Pinpoint the cell where the given text exists, returning its [x, y] midpoint coordinate. 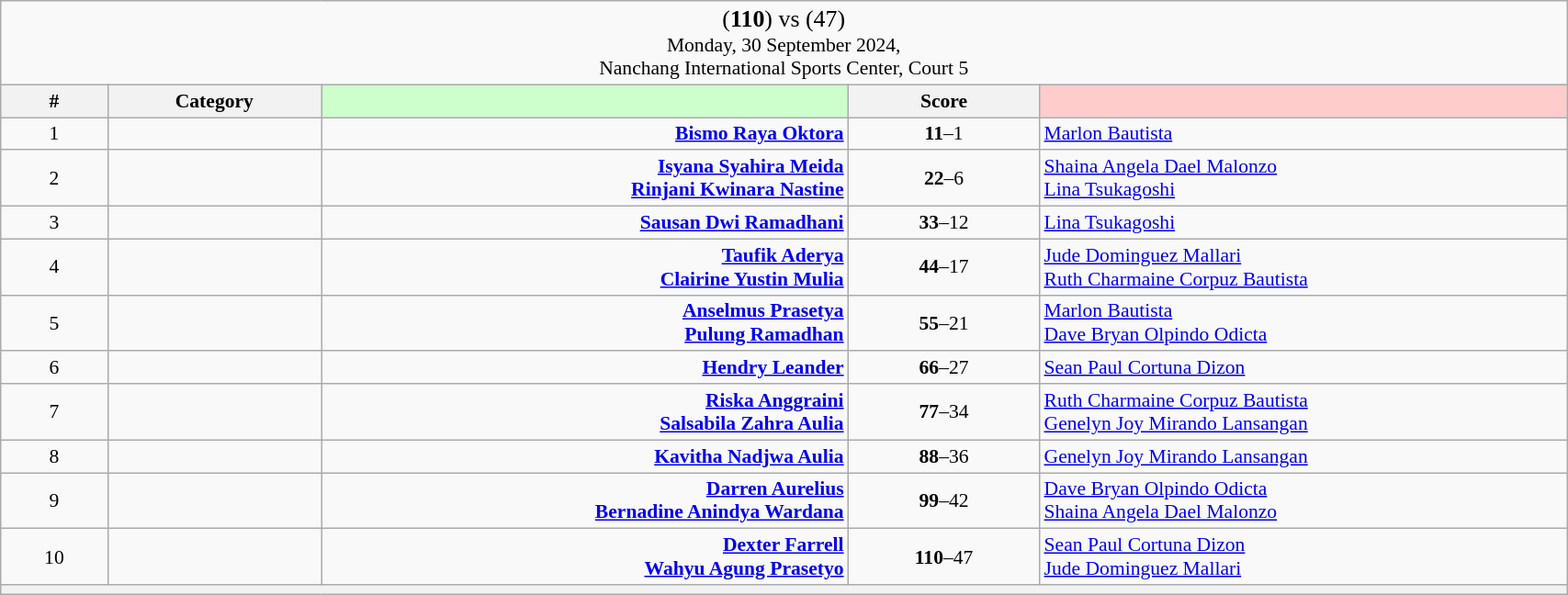
Darren Aurelius Bernadine Anindya Wardana [585, 501]
Hendry Leander [585, 368]
44–17 [944, 266]
8 [54, 456]
99–42 [944, 501]
Ruth Charmaine Corpuz Bautista Genelyn Joy Mirando Lansangan [1303, 411]
6 [54, 368]
Sean Paul Cortuna Dizon Jude Dominguez Mallari [1303, 556]
77–34 [944, 411]
5 [54, 323]
4 [54, 266]
Bismo Raya Oktora [585, 134]
3 [54, 223]
Kavitha Nadjwa Aulia [585, 456]
Dave Bryan Olpindo Odicta Shaina Angela Dael Malonzo [1303, 501]
Genelyn Joy Mirando Lansangan [1303, 456]
22–6 [944, 178]
Riska Anggraini Salsabila Zahra Aulia [585, 411]
Anselmus Prasetya Pulung Ramadhan [585, 323]
Marlon Bautista [1303, 134]
1 [54, 134]
Jude Dominguez Mallari Ruth Charmaine Corpuz Bautista [1303, 266]
Sausan Dwi Ramadhani [585, 223]
Lina Tsukagoshi [1303, 223]
9 [54, 501]
Taufik Aderya Clairine Yustin Mulia [585, 266]
(110) vs (47)Monday, 30 September 2024, Nanchang International Sports Center, Court 5 [784, 42]
7 [54, 411]
Score [944, 101]
Isyana Syahira Meida Rinjani Kwinara Nastine [585, 178]
Sean Paul Cortuna Dizon [1303, 368]
# [54, 101]
88–36 [944, 456]
Marlon Bautista Dave Bryan Olpindo Odicta [1303, 323]
10 [54, 556]
2 [54, 178]
Shaina Angela Dael Malonzo Lina Tsukagoshi [1303, 178]
33–12 [944, 223]
11–1 [944, 134]
Category [215, 101]
Dexter Farrell Wahyu Agung Prasetyo [585, 556]
55–21 [944, 323]
66–27 [944, 368]
110–47 [944, 556]
